Capture the cell that displays the provided text and extract its [x, y] central coordinate. 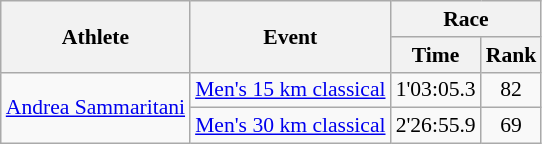
2'26:55.9 [436, 126]
Men's 15 km classical [290, 90]
Race [466, 19]
69 [512, 126]
Rank [512, 55]
Men's 30 km classical [290, 126]
Andrea Sammaritani [96, 108]
1'03:05.3 [436, 90]
Time [436, 55]
Athlete [96, 36]
82 [512, 90]
Event [290, 36]
